Search for the cell housing the specified text and yield its [X, Y] center coordinate. 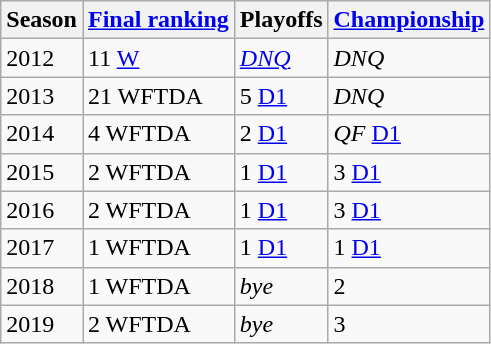
Championship [409, 20]
3 [409, 324]
2014 [42, 134]
21 WFTDA [158, 96]
2018 [42, 286]
2017 [42, 248]
2013 [42, 96]
QF D1 [409, 134]
4 WFTDA [158, 134]
11 W [158, 58]
2 D1 [281, 134]
2 [409, 286]
Playoffs [281, 20]
2016 [42, 210]
5 D1 [281, 96]
2015 [42, 172]
2012 [42, 58]
Final ranking [158, 20]
Season [42, 20]
2019 [42, 324]
